Output the (x, y) coordinate of the center of the cell containing the given text.  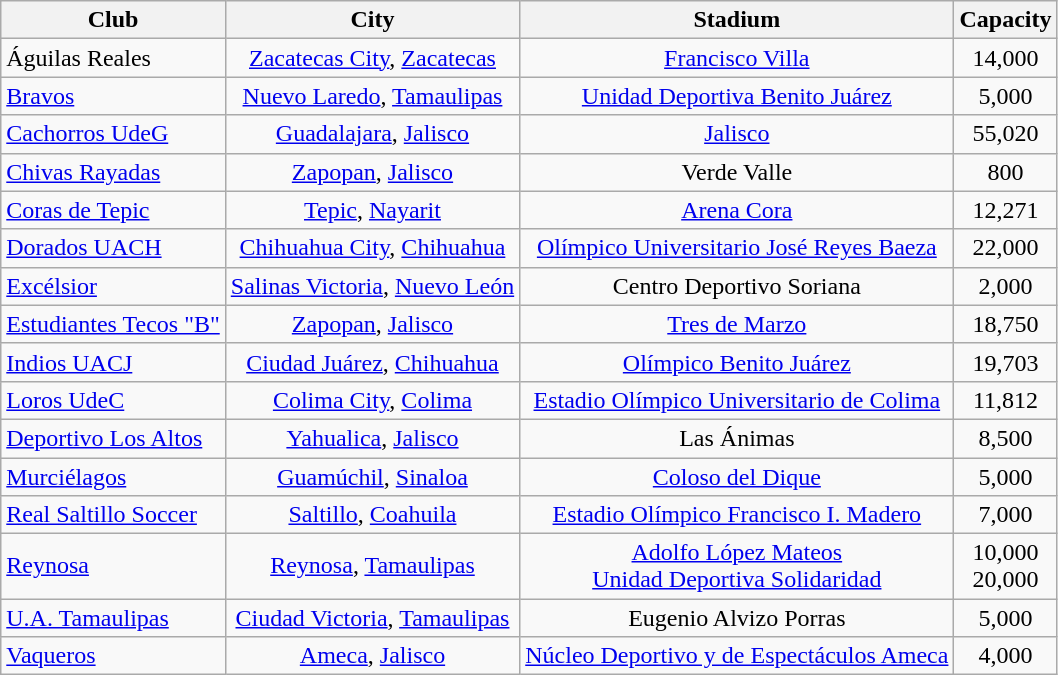
Olímpico Universitario José Reyes Baeza (737, 248)
Real Saltillo Soccer (114, 515)
Zacatecas City, Zacatecas (372, 58)
Guadalajara, Jalisco (372, 134)
4,000 (1006, 656)
Eugenio Alvizo Porras (737, 618)
Colima City, Colima (372, 400)
7,000 (1006, 515)
Vaqueros (114, 656)
Verde Valle (737, 172)
City (372, 20)
19,703 (1006, 362)
Reynosa, Tamaulipas (372, 566)
Deportivo Los Altos (114, 438)
Coras de Tepic (114, 210)
Ciudad Juárez, Chihuahua (372, 362)
800 (1006, 172)
Tepic, Nayarit (372, 210)
Estadio Olímpico Francisco I. Madero (737, 515)
Murciélagos (114, 477)
Reynosa (114, 566)
Nuevo Laredo, Tamaulipas (372, 96)
11,812 (1006, 400)
22,000 (1006, 248)
Stadium (737, 20)
Adolfo López MateosUnidad Deportiva Solidaridad (737, 566)
Dorados UACH (114, 248)
Chivas Rayadas (114, 172)
Loros UdeC (114, 400)
Cachorros UdeG (114, 134)
Yahualica, Jalisco (372, 438)
Bravos (114, 96)
Salinas Victoria, Nuevo León (372, 286)
Guamúchil, Sinaloa (372, 477)
18,750 (1006, 324)
12,271 (1006, 210)
Coloso del Dique (737, 477)
Águilas Reales (114, 58)
8,500 (1006, 438)
55,020 (1006, 134)
Núcleo Deportivo y de Espectáculos Ameca (737, 656)
10,00020,000 (1006, 566)
Indios UACJ (114, 362)
Saltillo, Coahuila (372, 515)
Club (114, 20)
Chihuahua City, Chihuahua (372, 248)
Arena Cora (737, 210)
2,000 (1006, 286)
Capacity (1006, 20)
Estadio Olímpico Universitario de Colima (737, 400)
Centro Deportivo Soriana (737, 286)
Estudiantes Tecos "B" (114, 324)
Excélsior (114, 286)
Tres de Marzo (737, 324)
Ciudad Victoria, Tamaulipas (372, 618)
Ameca, Jalisco (372, 656)
U.A. Tamaulipas (114, 618)
Francisco Villa (737, 58)
Jalisco (737, 134)
14,000 (1006, 58)
Unidad Deportiva Benito Juárez (737, 96)
Olímpico Benito Juárez (737, 362)
Las Ánimas (737, 438)
